Capture the cell that displays the provided text and extract its (x, y) central coordinate. 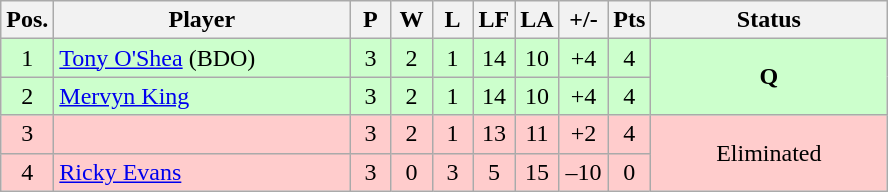
+/- (584, 20)
13 (494, 134)
–10 (584, 172)
Player (202, 20)
Ricky Evans (202, 172)
P (370, 20)
15 (537, 172)
5 (494, 172)
11 (537, 134)
+2 (584, 134)
Mervyn King (202, 96)
W (412, 20)
Tony O'Shea (BDO) (202, 58)
Q (769, 77)
Status (769, 20)
LF (494, 20)
Pos. (28, 20)
LA (537, 20)
Pts (630, 20)
L (452, 20)
Eliminated (769, 153)
